Return the [x, y] coordinate for the center point of the cell that contains the specified text.  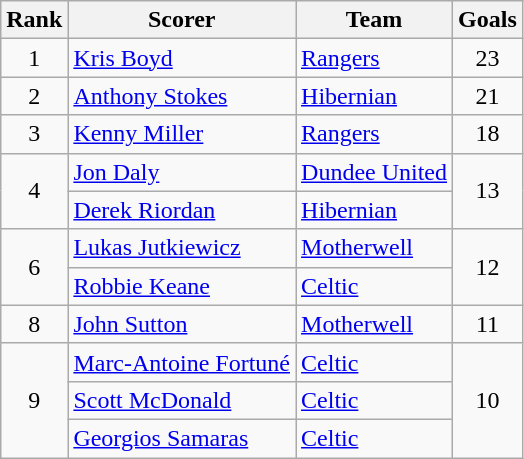
6 [34, 267]
12 [488, 267]
10 [488, 400]
9 [34, 400]
4 [34, 191]
18 [488, 134]
Goals [488, 20]
11 [488, 324]
Derek Riordan [182, 210]
Team [374, 20]
23 [488, 58]
Marc-Antoine Fortuné [182, 362]
Rank [34, 20]
Kris Boyd [182, 58]
Georgios Samaras [182, 438]
Robbie Keane [182, 286]
21 [488, 96]
John Sutton [182, 324]
Dundee United [374, 172]
Scorer [182, 20]
1 [34, 58]
Scott McDonald [182, 400]
13 [488, 191]
Kenny Miller [182, 134]
8 [34, 324]
Anthony Stokes [182, 96]
2 [34, 96]
Jon Daly [182, 172]
3 [34, 134]
Lukas Jutkiewicz [182, 248]
